Determine the (X, Y) coordinate at the center of the cell enclosing the given text.  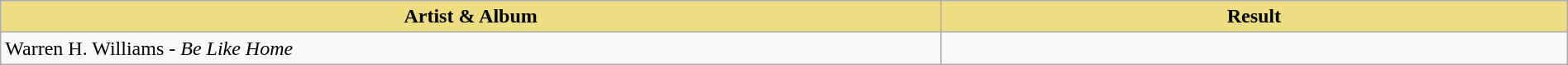
Result (1254, 17)
Artist & Album (471, 17)
Warren H. Williams - Be Like Home (471, 48)
